Locate the cell with the specified text and output its (x, y) center coordinate. 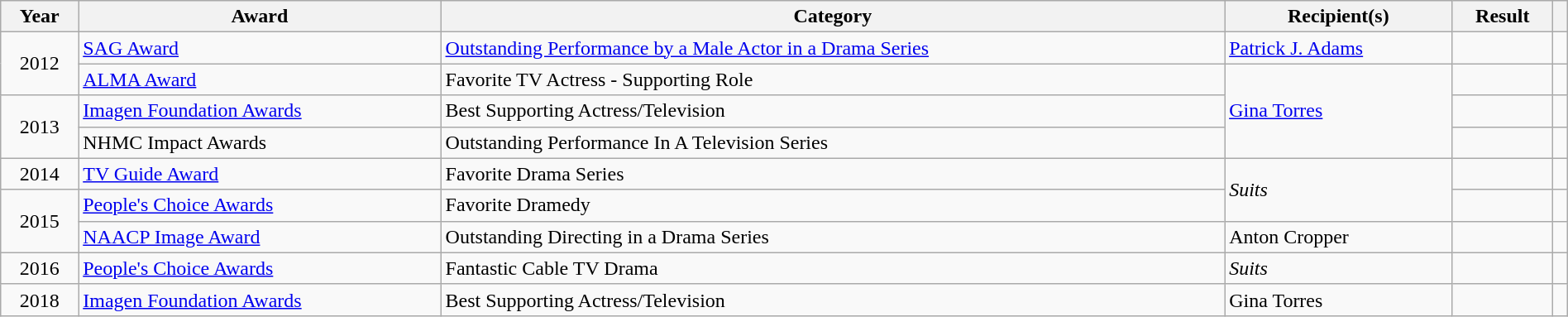
Outstanding Directing in a Drama Series (833, 237)
Outstanding Performance In A Television Series (833, 142)
Category (833, 17)
Year (40, 17)
Favorite TV Actress - Supporting Role (833, 79)
Award (260, 17)
Outstanding Performance by a Male Actor in a Drama Series (833, 48)
Recipient(s) (1338, 17)
2016 (40, 268)
Result (1503, 17)
NHMC Impact Awards (260, 142)
ALMA Award (260, 79)
Anton Cropper (1338, 237)
2014 (40, 174)
2013 (40, 127)
NAACP Image Award (260, 237)
2018 (40, 300)
TV Guide Award (260, 174)
Favorite Dramedy (833, 205)
Patrick J. Adams (1338, 48)
Favorite Drama Series (833, 174)
2012 (40, 64)
2015 (40, 221)
Fantastic Cable TV Drama (833, 268)
SAG Award (260, 48)
